Pinpoint the cell where the given text exists, returning its [x, y] midpoint coordinate. 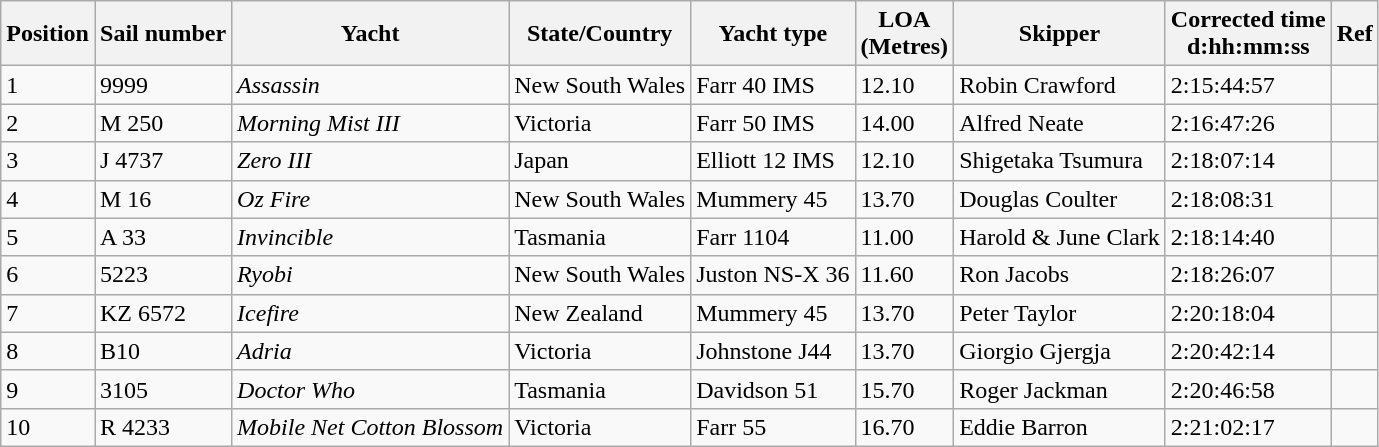
5 [48, 237]
Invincible [370, 237]
Adria [370, 351]
10 [48, 427]
Eddie Barron [1060, 427]
R 4233 [162, 427]
1 [48, 85]
Ron Jacobs [1060, 275]
Doctor Who [370, 389]
8 [48, 351]
11.00 [904, 237]
M 250 [162, 123]
2:20:42:14 [1248, 351]
Farr 1104 [773, 237]
3105 [162, 389]
2:18:07:14 [1248, 161]
Mobile Net Cotton Blossom [370, 427]
6 [48, 275]
5223 [162, 275]
16.70 [904, 427]
3 [48, 161]
15.70 [904, 389]
2:20:18:04 [1248, 313]
2:15:44:57 [1248, 85]
14.00 [904, 123]
J 4737 [162, 161]
Robin Crawford [1060, 85]
9 [48, 389]
Sail number [162, 34]
Davidson 51 [773, 389]
Farr 40 IMS [773, 85]
Japan [600, 161]
A 33 [162, 237]
2:21:02:17 [1248, 427]
2:16:47:26 [1248, 123]
4 [48, 199]
Giorgio Gjergja [1060, 351]
Alfred Neate [1060, 123]
Johnstone J44 [773, 351]
Position [48, 34]
Roger Jackman [1060, 389]
Zero III [370, 161]
Elliott 12 IMS [773, 161]
2:20:46:58 [1248, 389]
Yacht type [773, 34]
Peter Taylor [1060, 313]
Harold & June Clark [1060, 237]
Assassin [370, 85]
2 [48, 123]
Ref [1354, 34]
Skipper [1060, 34]
Oz Fire [370, 199]
LOA (Metres) [904, 34]
Farr 50 IMS [773, 123]
2:18:26:07 [1248, 275]
Ryobi [370, 275]
State/Country [600, 34]
Icefire [370, 313]
9999 [162, 85]
Yacht [370, 34]
Juston NS-X 36 [773, 275]
2:18:14:40 [1248, 237]
Shigetaka Tsumura [1060, 161]
2:18:08:31 [1248, 199]
7 [48, 313]
KZ 6572 [162, 313]
M 16 [162, 199]
B10 [162, 351]
11.60 [904, 275]
New Zealand [600, 313]
Farr 55 [773, 427]
Douglas Coulter [1060, 199]
Morning Mist III [370, 123]
Corrected time d:hh:mm:ss [1248, 34]
